Return (x, y) of the center of cell containing provided text 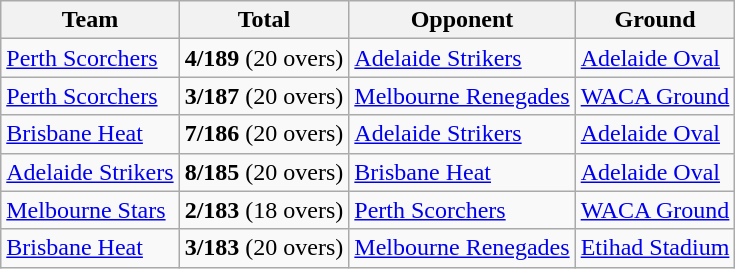
Etihad Stadium (655, 248)
Ground (655, 20)
3/187 (20 overs) (264, 96)
8/185 (20 overs) (264, 172)
Team (90, 20)
Opponent (462, 20)
Melbourne Stars (90, 210)
3/183 (20 overs) (264, 248)
2/183 (18 overs) (264, 210)
Total (264, 20)
7/186 (20 overs) (264, 134)
4/189 (20 overs) (264, 58)
